Search for the cell housing the specified text and yield its (x, y) center coordinate. 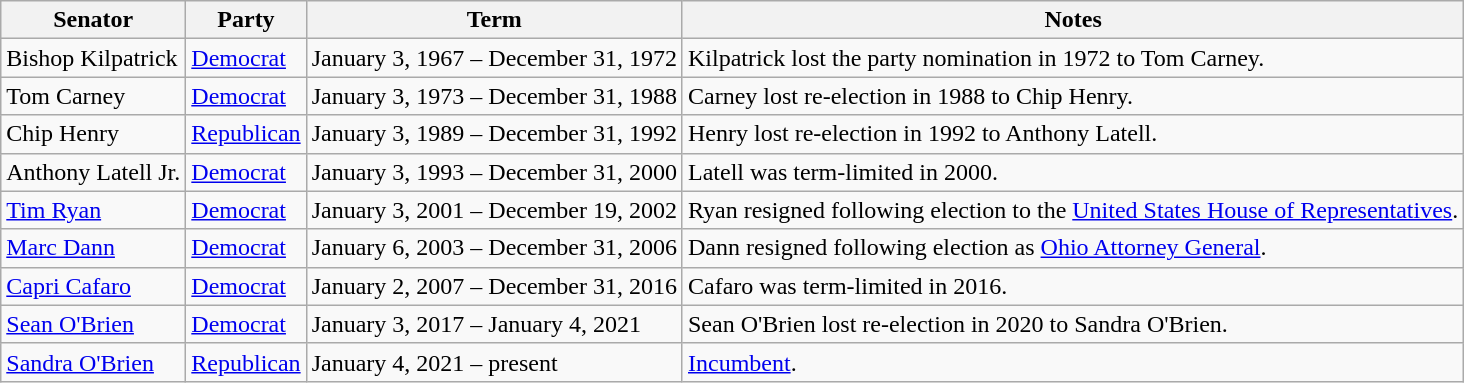
Party (246, 20)
January 2, 2007 – December 31, 2016 (494, 286)
Bishop Kilpatrick (94, 58)
January 3, 1993 – December 31, 2000 (494, 172)
Anthony Latell Jr. (94, 172)
Incumbent. (1072, 362)
Ryan resigned following election to the United States House of Representatives. (1072, 210)
Chip Henry (94, 134)
Sean O'Brien (94, 324)
Capri Cafaro (94, 286)
Sandra O'Brien (94, 362)
January 3, 1973 – December 31, 1988 (494, 96)
January 3, 2001 – December 19, 2002 (494, 210)
Cafaro was term-limited in 2016. (1072, 286)
Sean O'Brien lost re-election in 2020 to Sandra O'Brien. (1072, 324)
Henry lost re-election in 1992 to Anthony Latell. (1072, 134)
January 4, 2021 – present (494, 362)
Carney lost re-election in 1988 to Chip Henry. (1072, 96)
January 3, 1989 – December 31, 1992 (494, 134)
Dann resigned following election as Ohio Attorney General. (1072, 248)
Tom Carney (94, 96)
Senator (94, 20)
Kilpatrick lost the party nomination in 1972 to Tom Carney. (1072, 58)
Notes (1072, 20)
January 6, 2003 – December 31, 2006 (494, 248)
January 3, 1967 – December 31, 1972 (494, 58)
January 3, 2017 – January 4, 2021 (494, 324)
Marc Dann (94, 248)
Latell was term-limited in 2000. (1072, 172)
Term (494, 20)
Tim Ryan (94, 210)
